Pinpoint the cell where the given text exists, returning its (X, Y) midpoint coordinate. 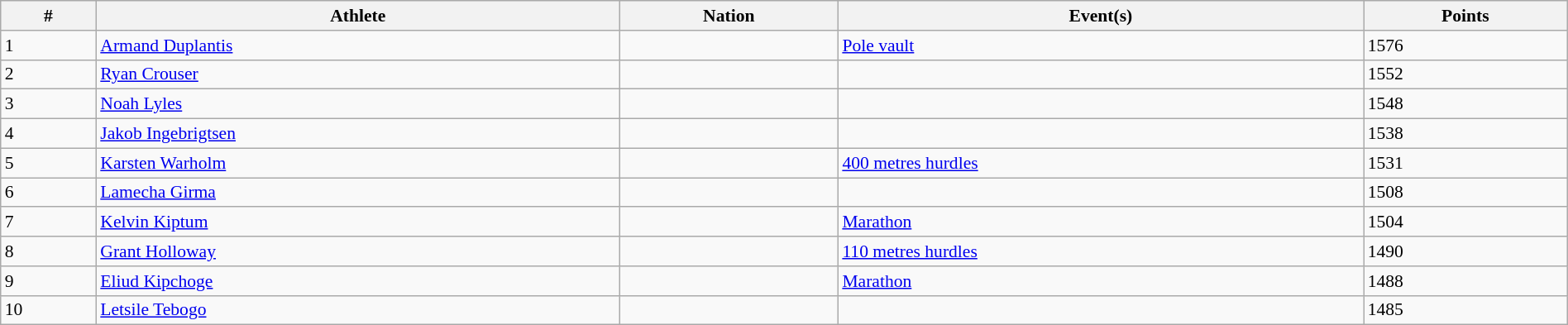
1576 (1465, 45)
8 (49, 251)
1485 (1465, 310)
Eliud Kipchoge (357, 281)
Armand Duplantis (357, 45)
400 metres hurdles (1100, 163)
3 (49, 104)
Lamecha Girma (357, 193)
1490 (1465, 251)
1508 (1465, 193)
9 (49, 281)
1548 (1465, 104)
Athlete (357, 16)
Points (1465, 16)
Event(s) (1100, 16)
Pole vault (1100, 45)
# (49, 16)
2 (49, 74)
6 (49, 193)
5 (49, 163)
1488 (1465, 281)
110 metres hurdles (1100, 251)
Noah Lyles (357, 104)
Grant Holloway (357, 251)
Karsten Warholm (357, 163)
7 (49, 222)
Jakob Ingebrigtsen (357, 134)
4 (49, 134)
Nation (729, 16)
Letsile Tebogo (357, 310)
Kelvin Kiptum (357, 222)
Ryan Crouser (357, 74)
1504 (1465, 222)
1 (49, 45)
10 (49, 310)
1531 (1465, 163)
1552 (1465, 74)
1538 (1465, 134)
